Determine the [X, Y] coordinate at the center of the cell enclosing the given text.  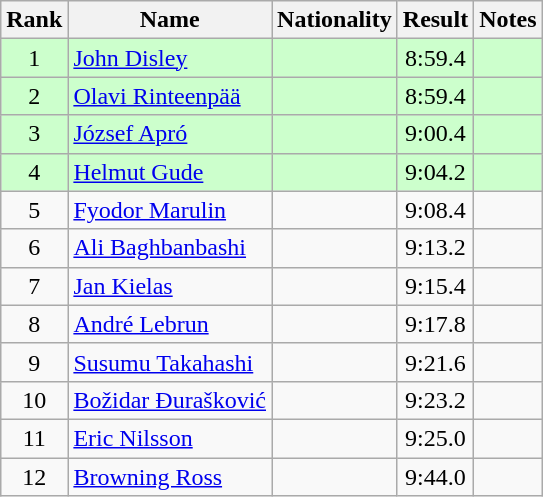
Name [170, 20]
Susumu Takahashi [170, 362]
Eric Nilsson [170, 438]
5 [34, 210]
Fyodor Marulin [170, 210]
2 [34, 96]
Result [435, 20]
Nationality [335, 20]
9:04.2 [435, 172]
10 [34, 400]
Ali Baghbanbashi [170, 248]
9:08.4 [435, 210]
9:23.2 [435, 400]
3 [34, 134]
9:13.2 [435, 248]
Jan Kielas [170, 286]
9:17.8 [435, 324]
4 [34, 172]
8 [34, 324]
Božidar Đurašković [170, 400]
12 [34, 477]
Olavi Rinteenpää [170, 96]
John Disley [170, 58]
Rank [34, 20]
9:15.4 [435, 286]
Notes [508, 20]
9:21.6 [435, 362]
6 [34, 248]
Browning Ross [170, 477]
Helmut Gude [170, 172]
9:25.0 [435, 438]
André Lebrun [170, 324]
7 [34, 286]
9:00.4 [435, 134]
9 [34, 362]
József Apró [170, 134]
1 [34, 58]
9:44.0 [435, 477]
11 [34, 438]
